Determine the (x, y) coordinate at the center of the cell enclosing the given text.  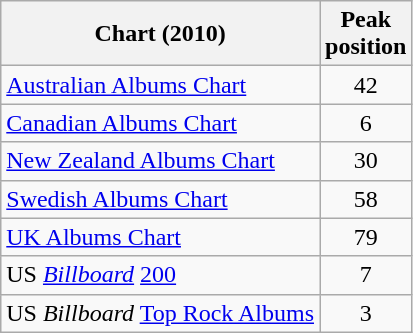
58 (366, 199)
Australian Albums Chart (160, 85)
79 (366, 237)
30 (366, 161)
US Billboard Top Rock Albums (160, 313)
Peakposition (366, 34)
New Zealand Albums Chart (160, 161)
UK Albums Chart (160, 237)
US Billboard 200 (160, 275)
Canadian Albums Chart (160, 123)
3 (366, 313)
Swedish Albums Chart (160, 199)
Chart (2010) (160, 34)
42 (366, 85)
6 (366, 123)
7 (366, 275)
